Detect which cell encompasses the target text, then output its (X, Y) center coordinate. 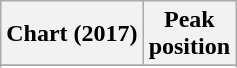
Peak position (189, 34)
Chart (2017) (72, 34)
